Scan for the cell matching the given text and deliver its [x, y] coordinate at center. 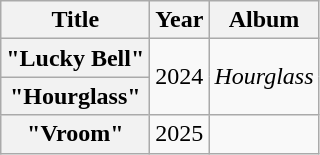
Year [180, 20]
"Hourglass" [76, 96]
2024 [180, 77]
2025 [180, 134]
Title [76, 20]
Album [264, 20]
"Vroom" [76, 134]
"Lucky Bell" [76, 58]
Hourglass [264, 77]
